Extract the (x, y) coordinate from the center of the cell holding the provided text.  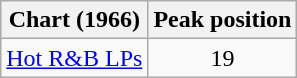
Hot R&B LPs (74, 58)
Peak position (222, 20)
19 (222, 58)
Chart (1966) (74, 20)
